Identify which cell holds the provided text, then report its (X, Y) central coordinate. 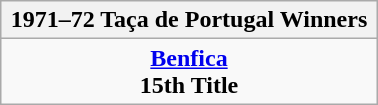
1971–72 Taça de Portugal Winners (189, 20)
Benfica15th Title (189, 72)
